Find where the given text appears and provide that cell's center as [x, y] coordinate. 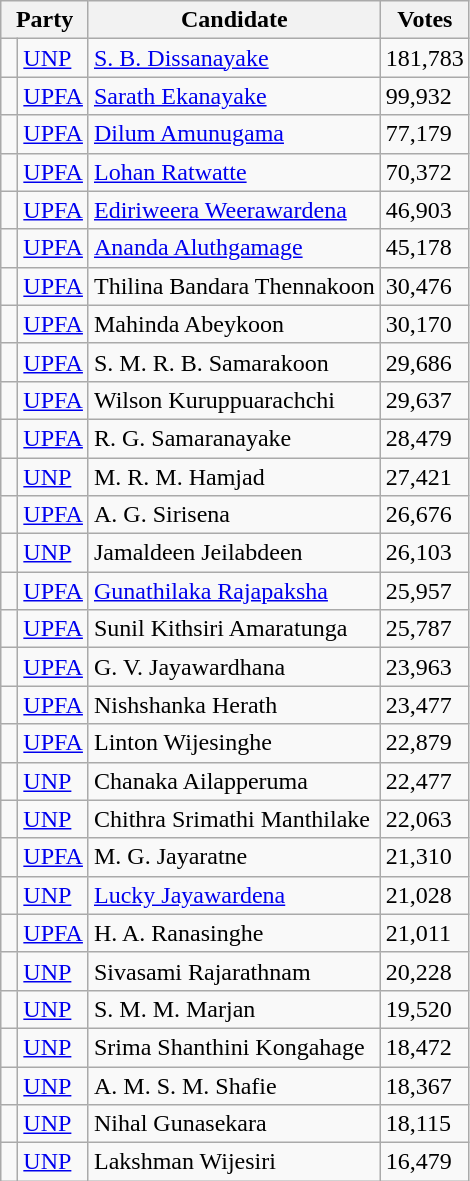
S. M. R. B. Samarakoon [234, 362]
16,479 [424, 1162]
M. R. M. Hamjad [234, 477]
Gunathilaka Rajapaksha [234, 591]
G. V. Jayawardhana [234, 667]
70,372 [424, 172]
29,686 [424, 362]
Jamaldeen Jeilabdeen [234, 553]
22,063 [424, 819]
Nihal Gunasekara [234, 1124]
181,783 [424, 58]
Sarath Ekanayake [234, 96]
99,932 [424, 96]
Ediriweera Weerawardena [234, 210]
Dilum Amunugama [234, 134]
Lohan Ratwatte [234, 172]
Linton Wijesinghe [234, 743]
Thilina Bandara Thennakoon [234, 286]
23,477 [424, 705]
Mahinda Abeykoon [234, 324]
25,787 [424, 629]
29,637 [424, 400]
18,115 [424, 1124]
Ananda Aluthgamage [234, 248]
23,963 [424, 667]
21,028 [424, 895]
Party [45, 20]
Chithra Srimathi Manthilake [234, 819]
30,170 [424, 324]
Nishshanka Herath [234, 705]
19,520 [424, 1009]
A. G. Sirisena [234, 515]
22,879 [424, 743]
Sunil Kithsiri Amaratunga [234, 629]
M. G. Jayaratne [234, 857]
22,477 [424, 781]
26,676 [424, 515]
30,476 [424, 286]
21,011 [424, 933]
46,903 [424, 210]
28,479 [424, 438]
Lucky Jayawardena [234, 895]
S. B. Dissanayake [234, 58]
18,472 [424, 1047]
A. M. S. M. Shafie [234, 1085]
Srima Shanthini Kongahage [234, 1047]
77,179 [424, 134]
Chanaka Ailapperuma [234, 781]
18,367 [424, 1085]
Sivasami Rajarathnam [234, 971]
Lakshman Wijesiri [234, 1162]
Candidate [234, 20]
21,310 [424, 857]
Wilson Kuruppuarachchi [234, 400]
H. A. Ranasinghe [234, 933]
45,178 [424, 248]
S. M. M. Marjan [234, 1009]
20,228 [424, 971]
Votes [424, 20]
R. G. Samaranayake [234, 438]
26,103 [424, 553]
25,957 [424, 591]
27,421 [424, 477]
